Locate the cell with the specified text and output its [x, y] center coordinate. 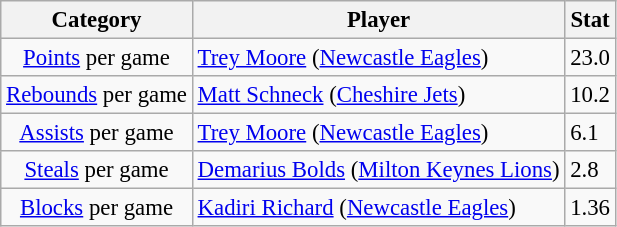
Blocks per game [97, 208]
10.2 [590, 95]
Steals per game [97, 170]
Points per game [97, 58]
6.1 [590, 133]
Kadiri Richard (Newcastle Eagles) [378, 208]
Player [378, 20]
Category [97, 20]
Stat [590, 20]
1.36 [590, 208]
Assists per game [97, 133]
2.8 [590, 170]
23.0 [590, 58]
Rebounds per game [97, 95]
Matt Schneck (Cheshire Jets) [378, 95]
Demarius Bolds (Milton Keynes Lions) [378, 170]
